For the text-containing cell, return its midpoint in [x, y] coordinate format. 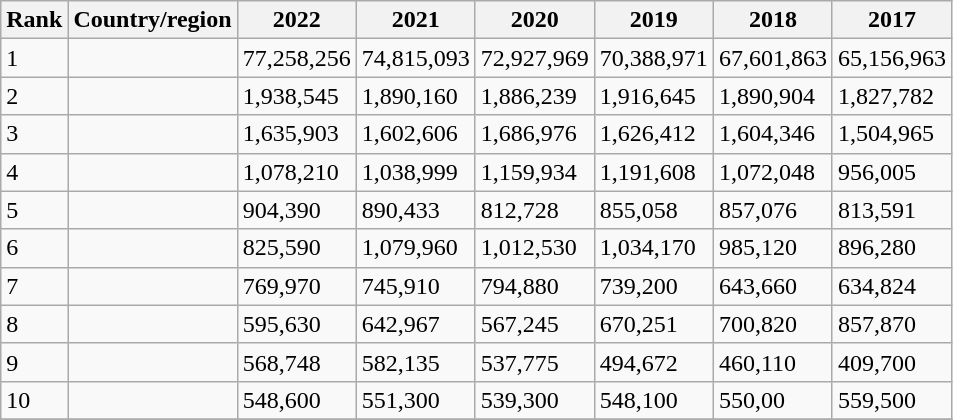
794,880 [534, 286]
1,626,412 [654, 134]
1,890,904 [772, 96]
813,591 [892, 210]
550,00 [772, 400]
643,660 [772, 286]
1,686,976 [534, 134]
745,910 [416, 286]
1,916,645 [654, 96]
567,245 [534, 324]
6 [34, 248]
1,890,160 [416, 96]
548,600 [296, 400]
1,078,210 [296, 172]
1,191,608 [654, 172]
1,635,903 [296, 134]
857,076 [772, 210]
985,120 [772, 248]
956,005 [892, 172]
7 [34, 286]
3 [34, 134]
77,258,256 [296, 58]
65,156,963 [892, 58]
1,886,239 [534, 96]
1,159,934 [534, 172]
642,967 [416, 324]
9 [34, 362]
595,630 [296, 324]
855,058 [654, 210]
1,079,960 [416, 248]
67,601,863 [772, 58]
5 [34, 210]
2018 [772, 20]
896,280 [892, 248]
4 [34, 172]
2021 [416, 20]
769,970 [296, 286]
551,300 [416, 400]
10 [34, 400]
Rank [34, 20]
539,300 [534, 400]
739,200 [654, 286]
2022 [296, 20]
1,038,999 [416, 172]
2020 [534, 20]
568,748 [296, 362]
904,390 [296, 210]
634,824 [892, 286]
670,251 [654, 324]
72,927,969 [534, 58]
1,504,965 [892, 134]
1,938,545 [296, 96]
548,100 [654, 400]
700,820 [772, 324]
890,433 [416, 210]
409,700 [892, 362]
1 [34, 58]
812,728 [534, 210]
Country/region [152, 20]
857,870 [892, 324]
1,034,170 [654, 248]
2 [34, 96]
2017 [892, 20]
559,500 [892, 400]
1,072,048 [772, 172]
460,110 [772, 362]
1,602,606 [416, 134]
1,827,782 [892, 96]
825,590 [296, 248]
2019 [654, 20]
70,388,971 [654, 58]
494,672 [654, 362]
537,775 [534, 362]
582,135 [416, 362]
1,012,530 [534, 248]
1,604,346 [772, 134]
8 [34, 324]
74,815,093 [416, 58]
